Find where the given text appears and provide that cell's center as (x, y) coordinate. 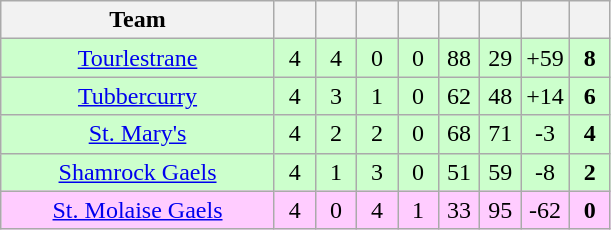
+59 (546, 58)
48 (500, 96)
68 (460, 134)
6 (590, 96)
Tubbercurry (138, 96)
Tourlestrane (138, 58)
Shamrock Gaels (138, 172)
-62 (546, 210)
95 (500, 210)
59 (500, 172)
33 (460, 210)
-8 (546, 172)
St. Mary's (138, 134)
+14 (546, 96)
62 (460, 96)
-3 (546, 134)
71 (500, 134)
51 (460, 172)
Team (138, 20)
8 (590, 58)
88 (460, 58)
St. Molaise Gaels (138, 210)
29 (500, 58)
